Determine the (X, Y) coordinate at the center of the cell enclosing the given text.  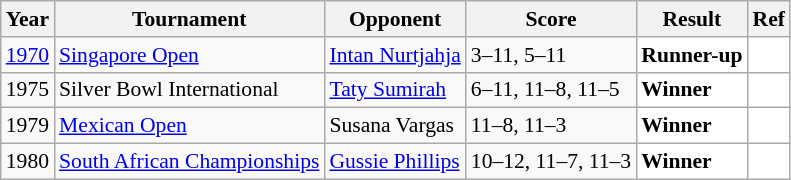
11–8, 11–3 (551, 126)
Singapore Open (189, 55)
Silver Bowl International (189, 90)
Mexican Open (189, 126)
Year (28, 19)
3–11, 5–11 (551, 55)
10–12, 11–7, 11–3 (551, 162)
1979 (28, 126)
1975 (28, 90)
Ref (769, 19)
Taty Sumirah (394, 90)
Score (551, 19)
Result (692, 19)
Susana Vargas (394, 126)
Opponent (394, 19)
1980 (28, 162)
6–11, 11–8, 11–5 (551, 90)
Tournament (189, 19)
Intan Nurtjahja (394, 55)
South African Championships (189, 162)
1970 (28, 55)
Gussie Phillips (394, 162)
Runner-up (692, 55)
